Return the [x, y] coordinate for the center point of the cell that contains the specified text.  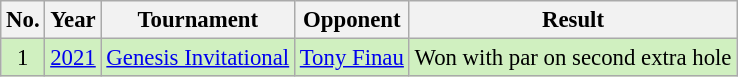
Opponent [352, 20]
Won with par on second extra hole [573, 58]
Genesis Invitational [198, 58]
Tony Finau [352, 58]
Tournament [198, 20]
Result [573, 20]
Year [73, 20]
No. [23, 20]
2021 [73, 58]
1 [23, 58]
